Detect which cell encompasses the target text, then output its [x, y] center coordinate. 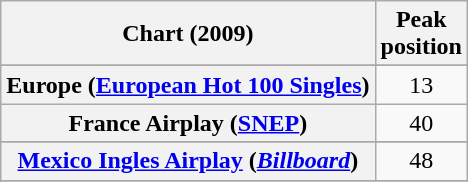
France Airplay (SNEP) [188, 123]
48 [421, 161]
40 [421, 123]
Europe (European Hot 100 Singles) [188, 85]
Peakposition [421, 34]
13 [421, 85]
Chart (2009) [188, 34]
Mexico Ingles Airplay (Billboard) [188, 161]
